Return [x, y] of the center of cell containing provided text 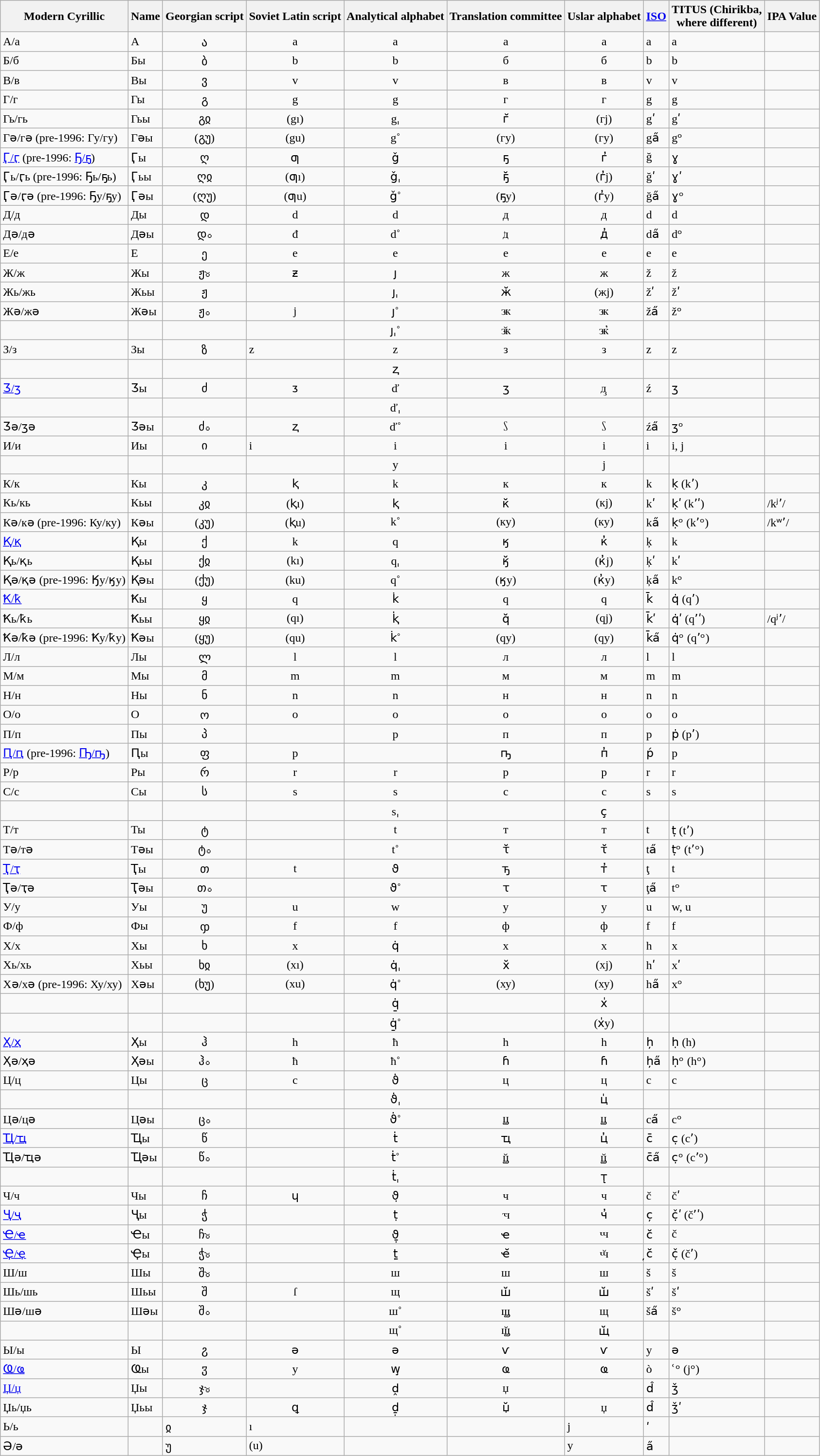
ⱪ̇ [396, 618]
П/п [64, 734]
Қьы [145, 560]
Жәы [145, 311]
М/м [64, 676]
ჯ [204, 1407]
k˚ [396, 522]
(kı) [295, 560]
ე [204, 253]
w [396, 907]
ţa̋ [656, 888]
ӄ̆ [506, 560]
k̄ [656, 599]
šᵒ [717, 1311]
Шә/шә [64, 1311]
რ [204, 773]
ꚗ [506, 1311]
ɣʹ [717, 177]
ǧ [396, 157]
ꚉ [604, 388]
ҽ [506, 1234]
კ [204, 484]
Цә/цә [64, 1119]
(ҕу) [506, 196]
Ь/ь [64, 1427]
Қ/қ [64, 541]
Georgian script [204, 17]
Иы [145, 446]
Кәы [145, 522]
შჾ [204, 1273]
х̍ [604, 1003]
ǯʹ [717, 1407]
Вы [145, 80]
კჲ [204, 503]
(х̍у) [604, 1023]
დ [204, 215]
Лы [145, 657]
ža̋ [656, 311]
ნ [204, 695]
ğʹ [656, 177]
da̋ [656, 234]
q̇ˌ [396, 965]
(gı) [295, 119]
Soviet Latin script [295, 17]
ϑ [396, 869]
ш˚ [396, 1311]
ga̋ [656, 138]
ვ [204, 80]
შ [204, 1292]
ა [204, 42]
Ҽы [145, 1234]
Ры [145, 773]
Хьы [145, 965]
Analytical alphabet [396, 17]
ϑ̇ˌ [396, 1099]
k̇ [396, 599]
Ф/ф [64, 926]
ſ [295, 1292]
ꚓ [506, 1215]
ꚁ [506, 234]
hʹ [656, 965]
(გუ) [204, 138]
h̦ [656, 1042]
Ӡә/ӡә [64, 427]
w̧ [396, 1369]
А [145, 42]
Сы [145, 791]
(ღუ) [204, 196]
ꚗ̆ [506, 1330]
Ԥ/ԥ (pre-1996: Ҧ/ҧ) [64, 753]
ISO [656, 17]
(к̓j) [604, 560]
ṫ˚ [396, 1157]
ჭ [204, 1215]
ʒ [717, 388]
ȷˌ˚ [396, 330]
ҽ̆ [506, 1254]
ḏ̣ [396, 1407]
ȷ˚ [396, 311]
ჟ [204, 292]
ƣ [295, 157]
Гәы [145, 138]
ხ [204, 946]
q̱̇˚ [396, 1023]
c̣ (cʼ) [717, 1138]
Ҟәы [145, 638]
ď [396, 388]
ӂ [506, 292]
ჯჾ [204, 1388]
Ҳы [145, 1042]
Шь/шь [64, 1292]
xᵒ [717, 984]
Пы [145, 734]
ტჿ [204, 849]
ჟჾ [204, 273]
ḥ (h) [717, 1042]
đ [295, 234]
к̆ [506, 503]
Жы [145, 273]
q̇ [396, 946]
Кы [145, 484]
Ҵә/ҵә [64, 1157]
ӡ [506, 388]
Џьы [145, 1407]
ლ [204, 657]
ბ [204, 61]
q̆ [506, 618]
g˚ [396, 138]
Ы/ы [64, 1350]
ꚋ [506, 869]
Ӡ/ӡ [64, 388]
ka̋ [656, 522]
г̓ [604, 157]
ღჲ [204, 177]
ჶ [204, 926]
/kʲʼ/ [792, 503]
Дә/дә [64, 234]
ҧ [506, 753]
ჷ [204, 1350]
წ [204, 1138]
ʿᵒ (jᵒ) [717, 1369]
t˚ [396, 849]
h̦a̋ [656, 1061]
TITUS (Chirikba,where different) [717, 17]
ცჿ [204, 1119]
ɥ [295, 1196]
ṭ [396, 1215]
გჲ [204, 119]
Ҵәы [145, 1157]
Бы [145, 61]
č̣ (čʼ) [717, 1254]
Тәы [145, 849]
ğ [656, 157]
Кь/кь [64, 503]
Б/б [64, 61]
Ӷы [145, 157]
ȷˌ [396, 292]
Ҟ/ҟ [64, 599]
c̆ [656, 1234]
Ҟь/ҟь [64, 618]
kᵒ [717, 580]
Қәы [145, 580]
Ҷы [145, 1215]
Џы [145, 1388]
Uslar alphabet [604, 17]
ꝗ [295, 1407]
ṭᵒ (tʼᵒ) [717, 849]
(ქუ) [204, 580]
ħ˚ [396, 1061]
ď˚ [396, 427]
Ҭә/ҭә [64, 888]
ც [204, 1080]
ჭჾ [204, 1254]
თ [204, 869]
Хә/хә (pre-1996: Ху/ху) [64, 984]
ha̋ [656, 984]
ч̓ [604, 1215]
c̣ᵒ (cʼᵒ) [717, 1157]
ӄ [506, 541]
ṕ [656, 753]
ḓ [396, 1388]
c̄ [656, 1138]
ϑ˚ [396, 888]
q̇ʹ (qʼʹ) [717, 618]
ჳ [204, 1369]
п̓ [604, 753]
Кьы [145, 503]
̦c̆ [656, 1254]
Жь/жь [64, 292]
(xı) [295, 965]
(ƣı) [295, 177]
ჰ [204, 1042]
ǯ [717, 1388]
(qj) [604, 618]
Ҷ/ҷ [64, 1215]
(ⱪu) [295, 522]
Кә/кә (pre-1996: Ку/ку) [64, 522]
ca̋ [656, 1119]
q̇ (qʼ) [717, 599]
ყჲ [204, 618]
О [145, 715]
ša̋ [656, 1311]
Гь/гь [64, 119]
gᵒ [717, 138]
(г̓j) [604, 177]
ღ [204, 157]
Ҿы [145, 1254]
Хы [145, 946]
გ [204, 99]
Д/д [64, 215]
Translation committee [506, 17]
ϑ̣ [396, 1196]
(კუ) [204, 522]
ზ [204, 350]
Ҳәы [145, 1061]
(qu) [295, 638]
ჟჿ [204, 311]
ɣᵒ [717, 196]
ṫˌ [396, 1176]
č̣ʹ (čʼʹ) [717, 1215]
წჿ [204, 1157]
Ҳ/ҳ [64, 1042]
ᴣ [295, 388]
k̇˚ [396, 638]
ҕ̆ [506, 177]
ɣ [717, 157]
Тә/тә [64, 849]
(ⱪı) [295, 503]
ҫ [604, 811]
Хәы [145, 984]
(ყუ) [204, 638]
ძჿ [204, 427]
ძ [204, 388]
Шы [145, 1273]
ჩ [204, 1196]
Ӡәы [145, 427]
(хj) [604, 965]
ı [295, 1427]
ꚅ̓ [604, 330]
w, u [717, 907]
ი [204, 446]
i, j [717, 446]
ṫ [396, 1138]
Л/л [64, 657]
Н/н [64, 695]
Ӷь/ӷь (pre-1996: Ҕь/ҕь) [64, 177]
У/у [64, 907]
(гj) [604, 119]
Х/х [64, 946]
Е/е [64, 253]
Мы [145, 676]
q̇˚ [396, 984]
c̦ [656, 1215]
ḳᵒ (kʼᵒ) [717, 522]
щ˚ [396, 1330]
Ҩ/ҩ [64, 1369]
Фы [145, 926]
Г/г [64, 99]
ķʹ [656, 560]
Ҟьы [145, 618]
Ды [145, 215]
Ҭ/ҭ [64, 869]
Ҭы [145, 869]
ҵ [506, 1138]
ƶ [295, 273]
Ӷ/ӷ (pre-1996: Ҕ/ҕ) [64, 157]
დჿ [204, 234]
Ӷәы [145, 196]
შჿ [204, 1311]
С/с [64, 791]
Т/т [64, 830]
(жj) [604, 292]
ḳʹ (kʼʹ) [717, 503]
ďˌ [396, 408]
(кj) [604, 503]
ϑ̱̣ [396, 1234]
Џ/џ [64, 1388]
Гы [145, 99]
Ны [145, 695]
Қә/қә (pre-1996: Ӄу/ӄу) [64, 580]
х̆ [506, 965]
q˚ [396, 580]
Чы [145, 1196]
(qı) [295, 618]
k̄ʹ [656, 618]
(к̓у) [604, 580]
ò [656, 1369]
ꚅ̆ [506, 330]
ȷ [396, 273]
ḳ (kʼ) [717, 484]
Ч/ч [64, 1196]
ს [204, 791]
Гә/гә (pre-1996: Гу/гу) [64, 138]
ǧˌ [396, 177]
Ӷьы [145, 177]
dᵒ [717, 234]
Name [145, 17]
Ы [145, 1350]
д̓ [604, 234]
(gu) [295, 138]
Ԥы [145, 753]
žᵒ [717, 311]
ყ [204, 599]
(xu) [295, 984]
ҕ [506, 157]
А/а [64, 42]
ქ [204, 541]
q̇ᵒ (qʼᵒ) [717, 638]
ჰჿ [204, 1061]
Р/р [64, 773]
Жьы [145, 292]
Цәы [145, 1119]
თჿ [204, 888]
ო [204, 715]
Ҟә/ҟә (pre-1996: Ҟу/ҟу) [64, 638]
Гьы [145, 119]
Ә/ә [64, 1446]
gˌ [396, 119]
Уы [145, 907]
/qʲʼ/ [792, 618]
Џь/џь [64, 1407]
c̄a̋ [656, 1157]
/kʷʼ/ [792, 522]
cᵒ [717, 1119]
tᵒ [717, 888]
Зы [145, 350]
ķa̋ [656, 580]
ṯ̣ [396, 1254]
ფ [204, 753]
Ҽ/ҽ [64, 1234]
г̆ [506, 119]
ჲ [204, 1427]
ğa̋ [656, 196]
(г̓у) [604, 196]
ꚇ [604, 1234]
Ц/ц [64, 1080]
ţ [656, 869]
Ҿ/ҿ [64, 1254]
a̋ [656, 1446]
მ [204, 676]
ź [656, 388]
ტ [204, 830]
ʒᵒ [717, 427]
d˚ [396, 234]
(ӄу) [506, 580]
q̱̇ [396, 1003]
ქჲ [204, 560]
k̄a̋ [656, 638]
ta̋ [656, 849]
џ̆ [506, 1407]
Ӡы [145, 388]
Хь/хь [64, 965]
ц̓ [604, 1138]
ǧ˚ [396, 196]
(ხუ) [204, 984]
ϑ̇˚ [396, 1119]
ṗ (pʼ) [717, 734]
qˌ [396, 560]
Шәы [145, 1311]
Шьы [145, 1292]
sˌ [396, 811]
Цы [145, 1080]
Ҵы [145, 1138]
Ҳә/ҳә [64, 1061]
З/з [64, 350]
Ҭәы [145, 888]
Дәы [145, 234]
ϑ̇ [396, 1080]
ṭ (tʼ) [717, 830]
ხჲ [204, 965]
к̓ [604, 541]
ķ [656, 541]
щ̆ [604, 1330]
Ҩы [145, 1369]
Қь/қь [64, 560]
čʹ [717, 1196]
(u) [295, 1446]
В/в [64, 80]
(ƣu) [295, 196]
პ [204, 734]
Ҵ/ҵ [64, 1138]
ḥᵒ (hᵒ) [717, 1061]
ꚇ̆ [604, 1254]
О/о [64, 715]
xʹ [717, 965]
Ж/ж [64, 273]
И/и [64, 446]
Е [145, 253]
К/к [64, 484]
ʹ [656, 1427]
т̓ [604, 869]
(ku) [295, 580]
Ҟы [145, 599]
ჩჾ [204, 1234]
ц̍ [604, 1099]
Modern Cyrillic [64, 17]
т̨ [604, 1176]
Ӷә/ӷә (pre-1996: Ҕу/ҕу) [64, 196]
Қы [145, 541]
IPA Value [792, 17]
Ш/ш [64, 1273]
Ты [145, 830]
Жә/жә [64, 311]
źa̋ [656, 427]
